Find where the given text appears and provide that cell's center as [x, y] coordinate. 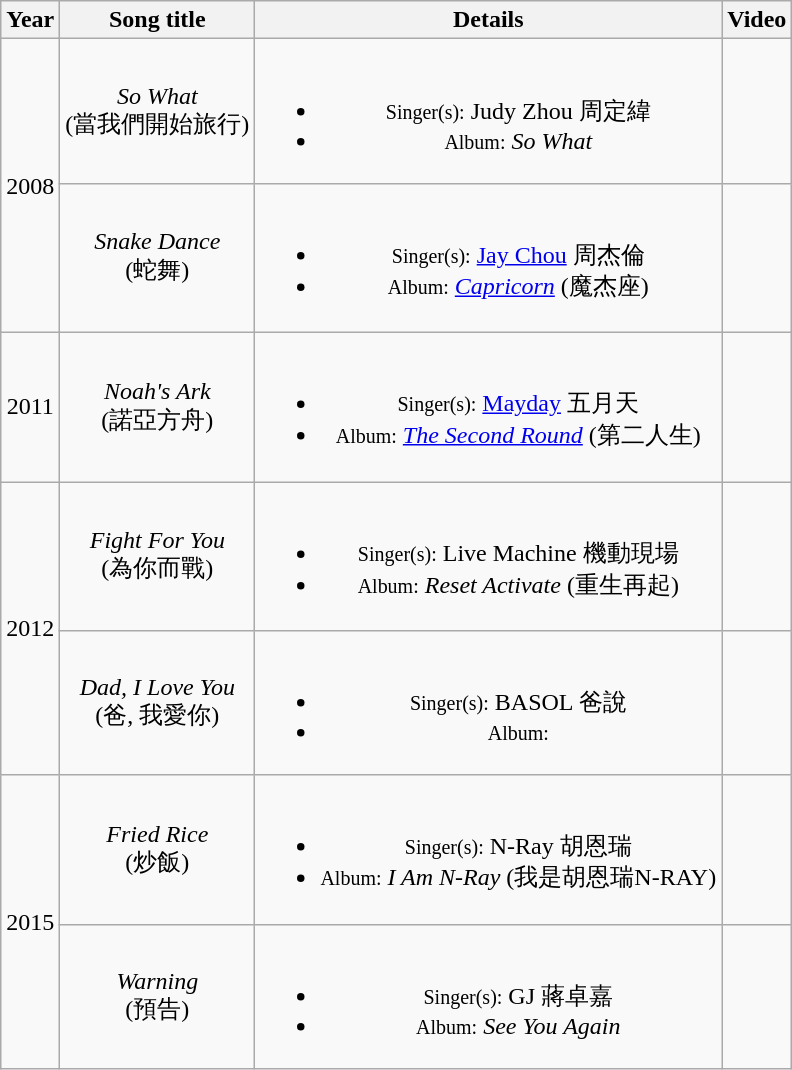
Dad, I Love You(爸, 我愛你) [158, 704]
Year [30, 20]
Fried Rice(炒飯) [158, 850]
Singer(s): Mayday 五月天Album: The Second Round (第二人生) [488, 406]
Singer(s): Live Machine 機動現場Album: Reset Activate (重生再起) [488, 556]
Singer(s): N-Ray 胡恩瑞Album: I Am N-Ray (我是胡恩瑞N-RAY) [488, 850]
Singer(s): Jay Chou 周杰倫Album: Capricorn (魔杰座) [488, 258]
Fight For You(為你而戰) [158, 556]
2008 [30, 186]
Video [757, 20]
2012 [30, 629]
Warning(預告) [158, 996]
2015 [30, 922]
So What(當我們開始旅行) [158, 112]
Details [488, 20]
2011 [30, 406]
Noah's Ark(諾亞方舟) [158, 406]
Song title [158, 20]
Snake Dance(蛇舞) [158, 258]
Singer(s): BASOL 爸說Album: [488, 704]
Singer(s): Judy Zhou 周定緯Album: So What [488, 112]
Singer(s): GJ 蔣卓嘉Album: See You Again [488, 996]
